Return the (X, Y) coordinate for the center point of the cell that contains the specified text.  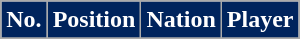
Player (260, 20)
No. (24, 20)
Nation (181, 20)
Position (94, 20)
